Extract the [X, Y] coordinate from the center of the cell holding the provided text.  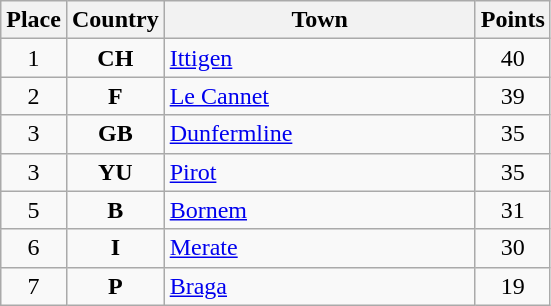
GB [115, 134]
Country [115, 20]
19 [512, 286]
CH [115, 58]
39 [512, 96]
1 [34, 58]
Merate [320, 248]
Ittigen [320, 58]
Town [320, 20]
B [115, 210]
5 [34, 210]
I [115, 248]
Le Cannet [320, 96]
Points [512, 20]
7 [34, 286]
YU [115, 172]
30 [512, 248]
40 [512, 58]
31 [512, 210]
P [115, 286]
Pirot [320, 172]
2 [34, 96]
F [115, 96]
Bornem [320, 210]
6 [34, 248]
Dunfermline [320, 134]
Place [34, 20]
Braga [320, 286]
